Search for the cell housing the specified text and yield its (X, Y) center coordinate. 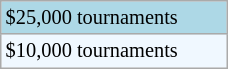
$10,000 tournaments (114, 51)
$25,000 tournaments (114, 17)
